Find where the given text appears and provide that cell's center as [x, y] coordinate. 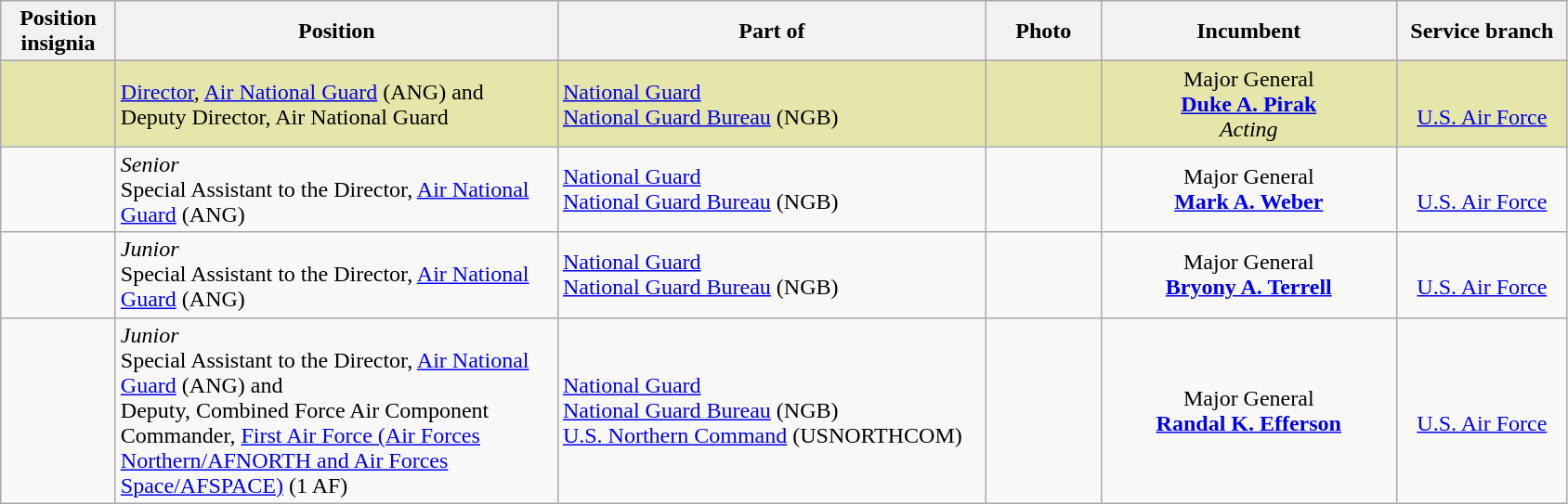
Major GeneralDuke A. PirakActing [1248, 104]
Position [336, 32]
National Guard National Guard Bureau (NGB) U.S. Northern Command (USNORTHCOM) [771, 410]
SeniorSpecial Assistant to the Director, Air National Guard (ANG) [336, 189]
Part of [771, 32]
Director, Air National Guard (ANG) andDeputy Director, Air National Guard [336, 104]
Major GeneralBryony A. Terrell [1248, 275]
Major GeneralRandal K. Efferson [1248, 410]
Photo [1043, 32]
Incumbent [1248, 32]
Service branch [1483, 32]
Major GeneralMark A. Weber [1248, 189]
Position insignia [59, 32]
JuniorSpecial Assistant to the Director, Air National Guard (ANG) [336, 275]
